Capture the cell that displays the provided text and extract its (x, y) central coordinate. 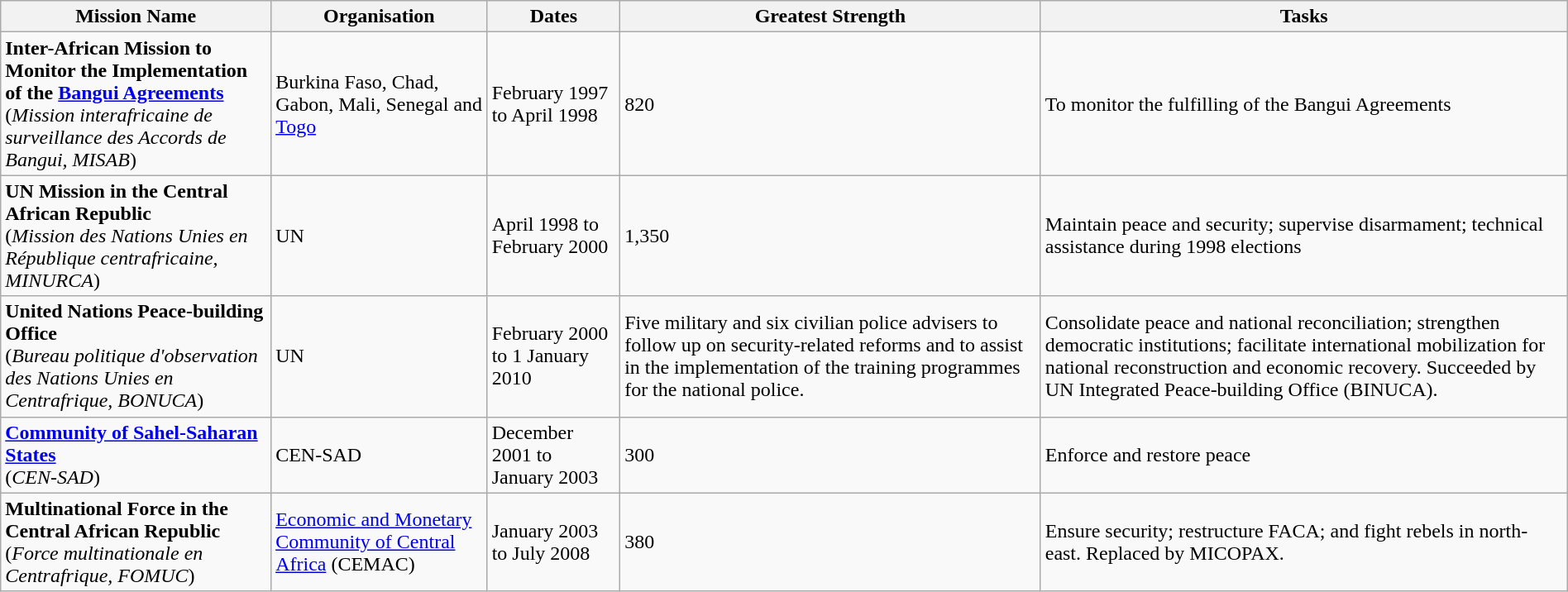
February 1997 to April 1998 (553, 104)
Economic and Monetary Community of Central Africa (CEMAC) (379, 542)
To monitor the fulfilling of the Bangui Agreements (1303, 104)
CEN-SAD (379, 455)
300 (830, 455)
February 2000 to 1 January 2010 (553, 356)
Burkina Faso, Chad, Gabon, Mali, Senegal and Togo (379, 104)
380 (830, 542)
United Nations Peace-building Office (Bureau politique d'observation des Nations Unies en Centrafrique, BONUCA) (136, 356)
January 2003 to July 2008 (553, 542)
Organisation (379, 17)
April 1998 to February 2000 (553, 236)
Tasks (1303, 17)
December 2001 to January 2003 (553, 455)
Greatest Strength (830, 17)
UN Mission in the Central African Republic (Mission des Nations Unies en République centrafricaine, MINURCA) (136, 236)
Mission Name (136, 17)
Dates (553, 17)
Ensure security; restructure FACA; and fight rebels in north-east. Replaced by MICOPAX. (1303, 542)
Multinational Force in the Central African Republic (Force multinationale en Centrafrique, FOMUC) (136, 542)
Inter-African Mission to Monitor the Implementation of the Bangui Agreements (Mission interafricaine de surveillance des Accords de Bangui, MISAB) (136, 104)
1,350 (830, 236)
Community of Sahel-Saharan States (CEN-SAD) (136, 455)
820 (830, 104)
Enforce and restore peace (1303, 455)
Maintain peace and security; supervise disarmament; technical assistance during 1998 elections (1303, 236)
